Return [x, y] of the center of cell containing provided text 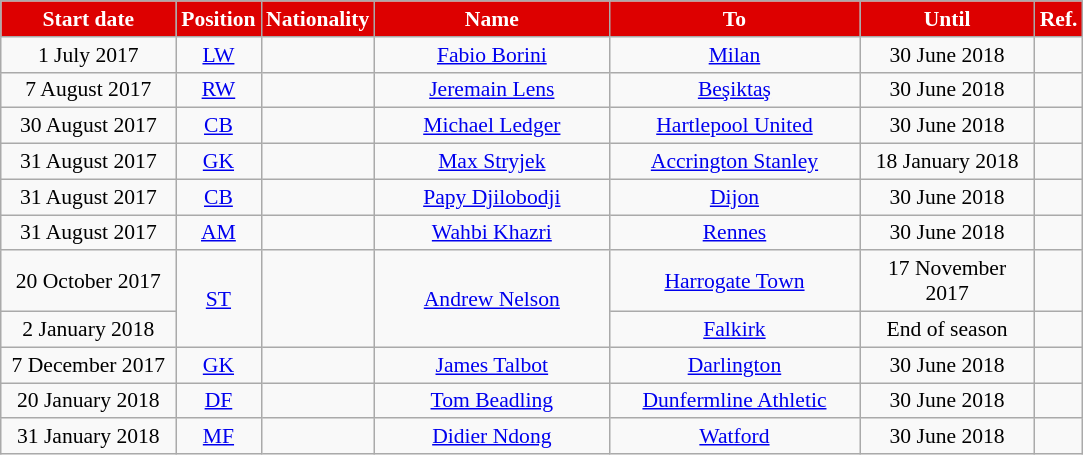
18 January 2018 [948, 162]
MF [218, 437]
Dunfermline Athletic [734, 401]
Name [492, 19]
Jeremain Lens [492, 90]
Accrington Stanley [734, 162]
Harrogate Town [734, 282]
Beşiktaş [734, 90]
Falkirk [734, 330]
Michael Ledger [492, 126]
1 July 2017 [88, 55]
Position [218, 19]
31 January 2018 [88, 437]
17 November 2017 [948, 282]
Rennes [734, 233]
End of season [948, 330]
Papy Djilobodji [492, 197]
Hartlepool United [734, 126]
Start date [88, 19]
20 January 2018 [88, 401]
Until [948, 19]
DF [218, 401]
AM [218, 233]
Tom Beadling [492, 401]
Dijon [734, 197]
Ref. [1059, 19]
Max Stryjek [492, 162]
30 August 2017 [88, 126]
Darlington [734, 365]
RW [218, 90]
2 January 2018 [88, 330]
7 August 2017 [88, 90]
James Talbot [492, 365]
7 December 2017 [88, 365]
20 October 2017 [88, 282]
To [734, 19]
Milan [734, 55]
LW [218, 55]
Andrew Nelson [492, 300]
Wahbi Khazri [492, 233]
Watford [734, 437]
Didier Ndong [492, 437]
Nationality [318, 19]
ST [218, 300]
Fabio Borini [492, 55]
